Identify which cell holds the provided text, then report its [x, y] central coordinate. 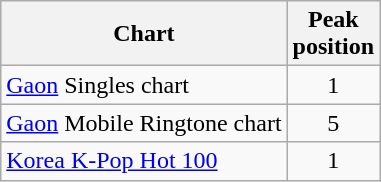
Gaon Singles chart [144, 85]
Peakposition [333, 34]
Korea K-Pop Hot 100 [144, 161]
Gaon Mobile Ringtone chart [144, 123]
5 [333, 123]
Chart [144, 34]
